Identify which cell holds the provided text, then report its (X, Y) central coordinate. 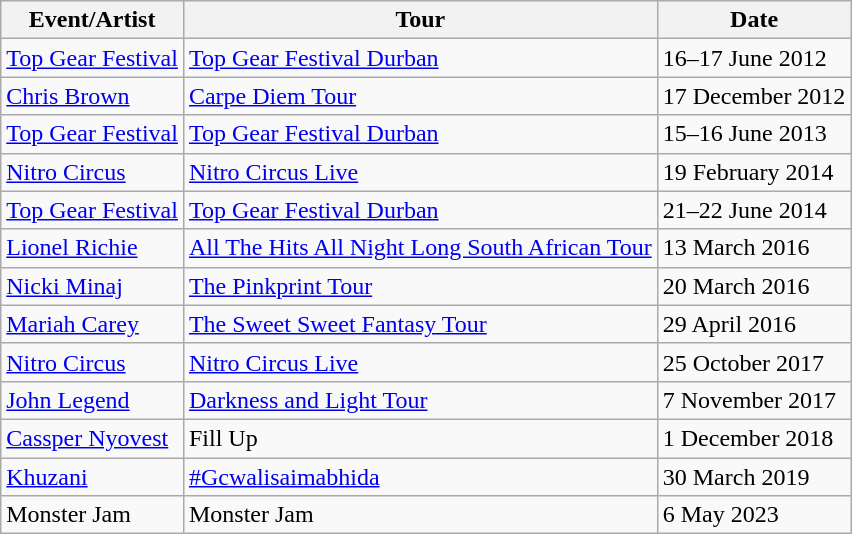
7 November 2017 (754, 400)
Chris Brown (92, 96)
19 February 2014 (754, 172)
John Legend (92, 400)
17 December 2012 (754, 96)
Darkness and Light Tour (420, 400)
Fill Up (420, 438)
20 March 2016 (754, 286)
13 March 2016 (754, 248)
29 April 2016 (754, 324)
Nicki Minaj (92, 286)
The Pinkprint Tour (420, 286)
#Gcwalisaimabhida (420, 477)
21–22 June 2014 (754, 210)
The Sweet Sweet Fantasy Tour (420, 324)
All The Hits All Night Long South African Tour (420, 248)
15–16 June 2013 (754, 134)
1 December 2018 (754, 438)
Event/Artist (92, 20)
25 October 2017 (754, 362)
30 March 2019 (754, 477)
16–17 June 2012 (754, 58)
Lionel Richie (92, 248)
Khuzani (92, 477)
Date (754, 20)
6 May 2023 (754, 515)
Mariah Carey (92, 324)
Carpe Diem Tour (420, 96)
Cassper Nyovest (92, 438)
Tour (420, 20)
